Scan for the cell matching the given text and deliver its (X, Y) coordinate at center. 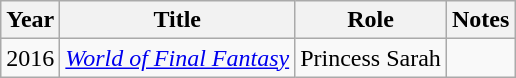
Princess Sarah (371, 58)
Title (178, 20)
Role (371, 20)
Year (30, 20)
World of Final Fantasy (178, 58)
Notes (480, 20)
2016 (30, 58)
